Scan for the cell matching the given text and deliver its [X, Y] coordinate at center. 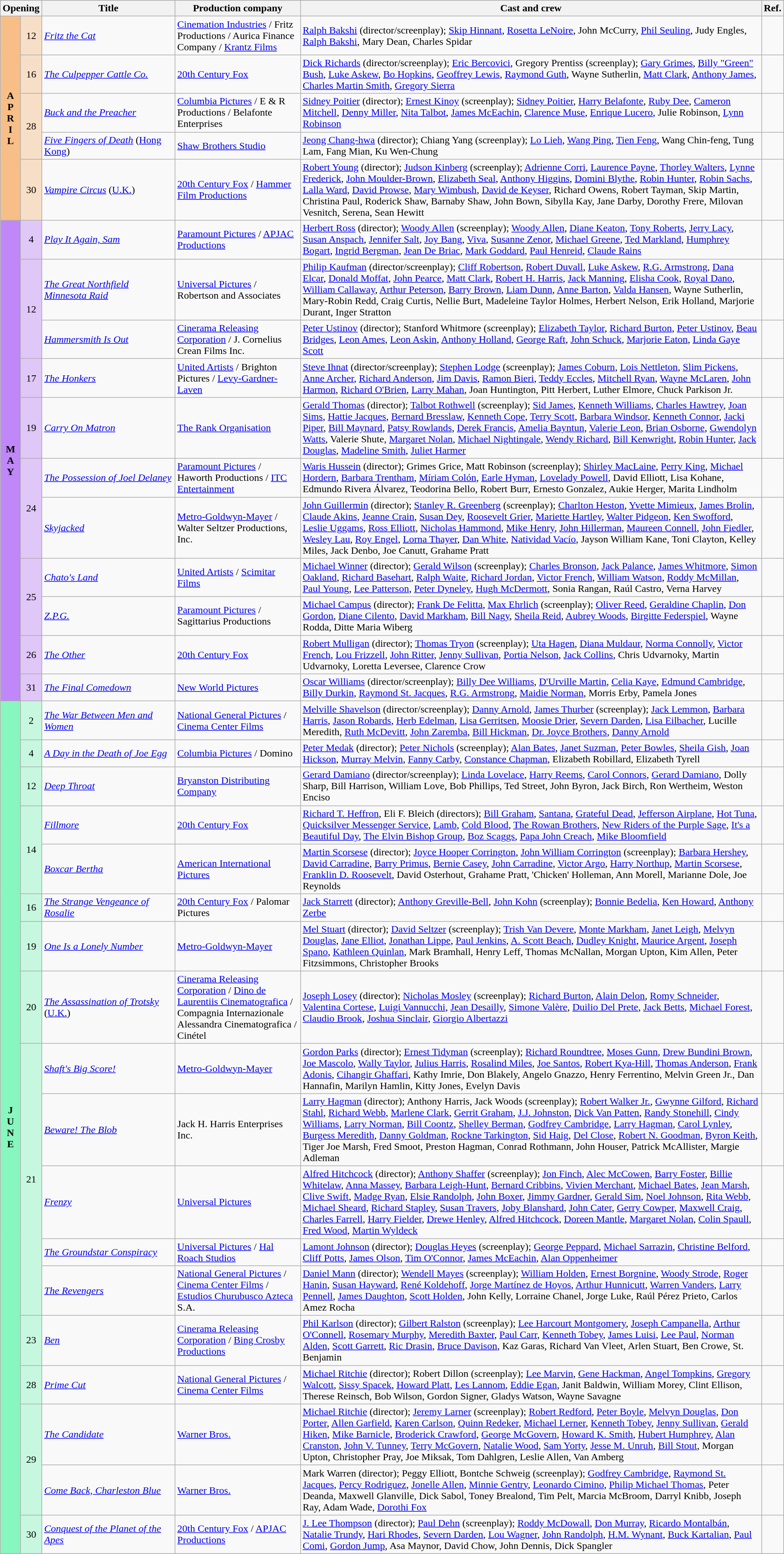
31 [31, 688]
Opening [21, 8]
The War Between Men and Women [108, 720]
Fritz the Cat [108, 36]
Paramount Pictures / Haworth Productions / ITC Entertainment [238, 478]
21 [31, 1180]
New World Pictures [238, 688]
Cinerama Releasing Corporation / Dino de Laurentiis Cinematografica / Compagnia Internazionale Alessandra Cinematografica / Cinétel [238, 1007]
Buck and the Preacher [108, 113]
Ralph Bakshi (director/screenplay); Skip Hinnant, Rosetta LeNoire, John McCurry, Phil Seuling, Judy Engles, Ralph Bakshi, Mary Dean, Charles Spidar [531, 36]
One Is a Lonely Number [108, 946]
The Strange Vengeance of Rosalie [108, 907]
Z.P.G. [108, 616]
Prime Cut [108, 1385]
The Groundstar Conspiracy [108, 1252]
The Candidate [108, 1435]
Ben [108, 1340]
Universal Pictures [238, 1202]
Boxcar Bertha [108, 869]
29 [31, 1459]
The Culpepper Cattle Co. [108, 74]
The Other [108, 655]
20th Century Fox / Hammer Film Productions [238, 190]
National General Pictures / Cinema Center Films / Estudios Churubusco Azteca S.A. [238, 1291]
Columbia Pictures / E & R Productions / Belafonte Enterprises [238, 113]
The Great Northfield Minnesota Raid [108, 289]
The Honkers [108, 378]
Vampire Circus (U.K.) [108, 190]
Come Back, Charleston Blue [108, 1490]
24 [31, 508]
Deep Throat [108, 786]
Metro-Goldwyn-Mayer / Walter Seltzer Productions, Inc. [238, 527]
Beware! The Blob [108, 1129]
APRIL [11, 118]
Fillmore [108, 825]
Cinerama Releasing Corporation / J. Cornelius Crean Films Inc. [238, 339]
Production company [238, 8]
14 [31, 849]
Jack H. Harris Enterprises Inc. [238, 1129]
Ref. [772, 8]
The Revengers [108, 1291]
Paramount Pictures / APJAC Productions [238, 240]
20th Century Fox / APJAC Productions [238, 1534]
Carry On Matron [108, 428]
American International Pictures [238, 869]
Cast and crew [531, 8]
A Day in the Death of Joe Egg [108, 753]
Jack Starrett (director); Anthony Greville-Bell, John Kohn (screenplay); Bonnie Bedelia, Ken Howard, Anthony Zerbe [531, 907]
The Assassination of Trotsky (U.K.) [108, 1007]
United Artists / Brighton Pictures / Levy-Gardner-Laven [238, 378]
Universal Pictures / Hal Roach Studios [238, 1252]
17 [31, 378]
20th Century Fox / Palomar Pictures [238, 907]
MAY [11, 461]
Frenzy [108, 1202]
26 [31, 655]
25 [31, 597]
Hammersmith Is Out [108, 339]
Conquest of the Planet of the Apes [108, 1534]
Five Fingers of Death (Hong Kong) [108, 146]
Jeong Chang-hwa (director); Chiang Yang (screenplay); Lo Lieh, Wang Ping, Tien Feng, Wang Chin-feng, Tung Lam, Fang Mian, Ku Wen-Chung [531, 146]
Chato's Land [108, 578]
Columbia Pictures / Domino [238, 753]
Cinemation Industries / Fritz Productions / Aurica Finance Company / Krantz Films [238, 36]
Bryanston Distributing Company [238, 786]
20 [31, 1007]
United Artists / Scimitar Films [238, 578]
JUNE [11, 1128]
Cinerama Releasing Corporation / Bing Crosby Productions [238, 1340]
2 [31, 720]
Shaw Brothers Studio [238, 146]
Shaft's Big Score! [108, 1068]
Universal Pictures / Robertson and Associates [238, 289]
23 [31, 1340]
Skyjacked [108, 527]
Paramount Pictures / Sagittarius Productions [238, 616]
The Final Comedown [108, 688]
Play It Again, Sam [108, 240]
Title [108, 8]
The Possession of Joel Delaney [108, 478]
The Rank Organisation [238, 428]
